Return [X, Y] of the center of cell containing provided text 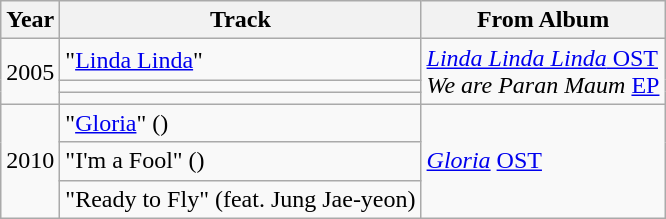
"Linda Linda" [240, 60]
2005 [30, 72]
From Album [543, 20]
"Gloria" () [240, 123]
2010 [30, 161]
Track [240, 20]
Gloria OST [543, 161]
"Ready to Fly" (feat. Jung Jae-yeon) [240, 199]
Year [30, 20]
Linda Linda Linda OST We are Paran Maum EP [543, 72]
"I'm a Fool" () [240, 161]
